Locate the cell with the specified text and output its [X, Y] center coordinate. 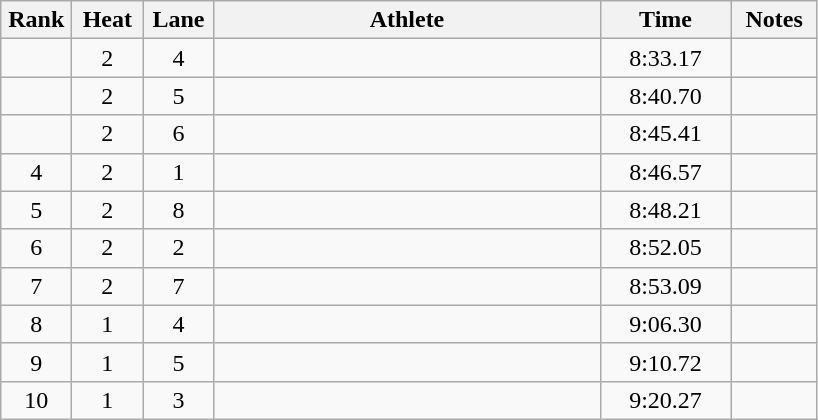
Lane [178, 20]
8:40.70 [666, 96]
10 [36, 400]
9:06.30 [666, 324]
8:53.09 [666, 286]
9:20.27 [666, 400]
8:52.05 [666, 248]
Time [666, 20]
Notes [774, 20]
8:46.57 [666, 172]
8:45.41 [666, 134]
Heat [108, 20]
8:48.21 [666, 210]
Athlete [407, 20]
3 [178, 400]
9 [36, 362]
9:10.72 [666, 362]
8:33.17 [666, 58]
Rank [36, 20]
